From the cell containing the given text, extract its center point as (X, Y) coordinate. 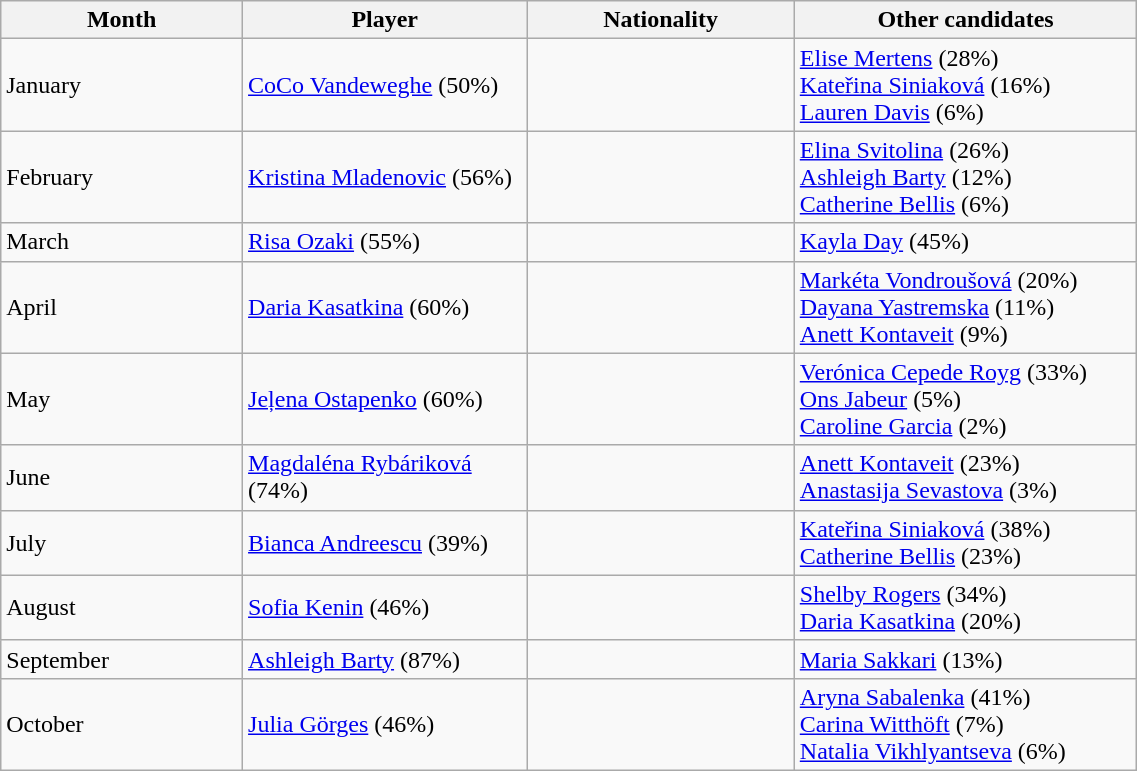
April (122, 307)
October (122, 724)
Ashleigh Barty (87%) (385, 659)
Maria Sakkari (13%) (966, 659)
Aryna Sabalenka (41%) Carina Witthöft (7%) Natalia Vikhlyantseva (6%) (966, 724)
March (122, 242)
Jeļena Ostapenko (60%) (385, 399)
Bianca Andreescu (39%) (385, 542)
Nationality (660, 20)
Shelby Rogers (34%) Daria Kasatkina (20%) (966, 608)
Kristina Mladenovic (56%) (385, 177)
June (122, 478)
January (122, 85)
Elise Mertens (28%) Kateřina Siniaková (16%) Lauren Davis (6%) (966, 85)
Player (385, 20)
CoCo Vandeweghe (50%) (385, 85)
Sofia Kenin (46%) (385, 608)
Magdaléna Rybáriková (74%) (385, 478)
August (122, 608)
February (122, 177)
Anett Kontaveit (23%) Anastasija Sevastova (3%) (966, 478)
Kateřina Siniaková (38%) Catherine Bellis (23%) (966, 542)
Month (122, 20)
May (122, 399)
Markéta Vondroušová (20%) Dayana Yastremska (11%) Anett Kontaveit (9%) (966, 307)
Elina Svitolina (26%) Ashleigh Barty (12%) Catherine Bellis (6%) (966, 177)
Other candidates (966, 20)
September (122, 659)
Kayla Day (45%) (966, 242)
Risa Ozaki (55%) (385, 242)
Julia Görges (46%) (385, 724)
Daria Kasatkina (60%) (385, 307)
July (122, 542)
Verónica Cepede Royg (33%) Ons Jabeur (5%) Caroline Garcia (2%) (966, 399)
